Provide the (x, y) coordinate of the cell's center where the given text is located.  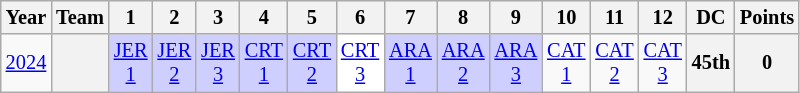
6 (360, 17)
2024 (26, 63)
JER1 (131, 63)
8 (464, 17)
ARA1 (410, 63)
CRT1 (264, 63)
Team (80, 17)
JER3 (218, 63)
Year (26, 17)
CRT3 (360, 63)
CAT2 (614, 63)
7 (410, 17)
1 (131, 17)
2 (174, 17)
Points (767, 17)
3 (218, 17)
12 (663, 17)
0 (767, 63)
ARA2 (464, 63)
JER2 (174, 63)
10 (566, 17)
45th (711, 63)
11 (614, 17)
5 (312, 17)
CRT2 (312, 63)
CAT3 (663, 63)
9 (516, 17)
ARA3 (516, 63)
4 (264, 17)
DC (711, 17)
CAT1 (566, 63)
